Capture the cell that displays the provided text and extract its (X, Y) central coordinate. 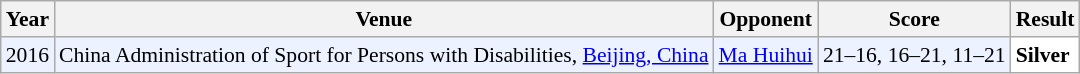
China Administration of Sport for Persons with Disabilities, Beijing, China (384, 55)
2016 (28, 55)
Year (28, 19)
Score (914, 19)
Result (1046, 19)
21–16, 16–21, 11–21 (914, 55)
Venue (384, 19)
Ma Huihui (766, 55)
Silver (1046, 55)
Opponent (766, 19)
